Extract the [X, Y] coordinate from the center of the cell holding the provided text.  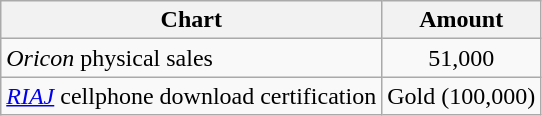
Amount [462, 20]
Gold (100,000) [462, 96]
51,000 [462, 58]
Oricon physical sales [192, 58]
RIAJ cellphone download certification [192, 96]
Chart [192, 20]
